Identify which cell holds the provided text, then report its [x, y] central coordinate. 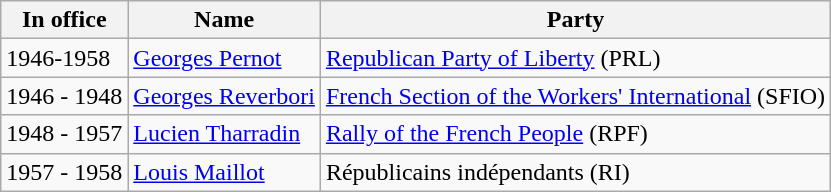
1946-1958 [64, 58]
French Section of the Workers' International (SFIO) [575, 96]
Name [224, 20]
Georges Reverbori [224, 96]
1948 - 1957 [64, 134]
1957 - 1958 [64, 172]
Lucien Tharradin [224, 134]
In office [64, 20]
Republican Party of Liberty (PRL) [575, 58]
Georges Pernot [224, 58]
1946 - 1948 [64, 96]
Républicains indépendants (RI) [575, 172]
Rally of the French People (RPF) [575, 134]
Party [575, 20]
Louis Maillot [224, 172]
